Capture the cell that displays the provided text and extract its [x, y] central coordinate. 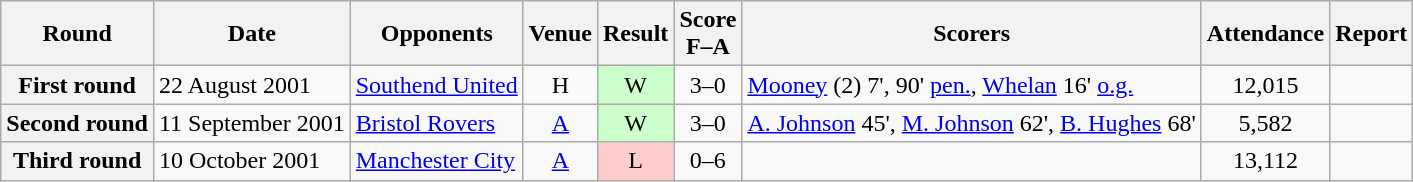
Second round [78, 123]
10 October 2001 [252, 161]
Opponents [436, 34]
0–6 [708, 161]
Attendance [1265, 34]
A. Johnson 45', M. Johnson 62', B. Hughes 68' [972, 123]
Bristol Rovers [436, 123]
Result [635, 34]
13,112 [1265, 161]
12,015 [1265, 85]
Round [78, 34]
L [635, 161]
Mooney (2) 7', 90' pen., Whelan 16' o.g. [972, 85]
First round [78, 85]
11 September 2001 [252, 123]
22 August 2001 [252, 85]
Third round [78, 161]
Scorers [972, 34]
H [560, 85]
Date [252, 34]
5,582 [1265, 123]
Southend United [436, 85]
Manchester City [436, 161]
Report [1372, 34]
ScoreF–A [708, 34]
Venue [560, 34]
